Extract the (X, Y) coordinate from the center of the cell holding the provided text.  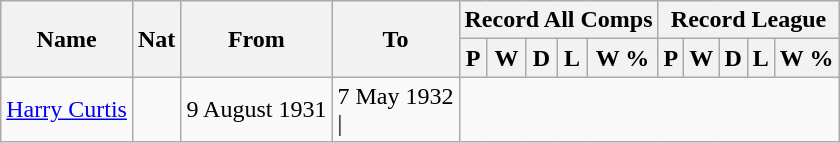
9 August 1931 (256, 110)
To (396, 39)
Record League (748, 20)
From (256, 39)
Name (67, 39)
Harry Curtis (67, 110)
Nat (156, 39)
7 May 1932| (396, 110)
Record All Comps (558, 20)
